Capture the cell that displays the provided text and extract its [x, y] central coordinate. 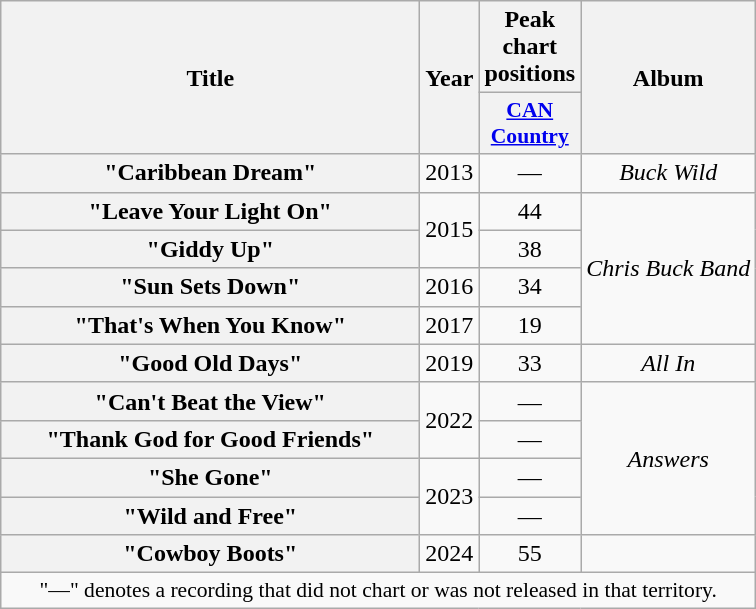
Chris Buck Band [668, 268]
"Can't Beat the View" [210, 401]
2016 [450, 287]
Buck Wild [668, 173]
"Thank God for Good Friends" [210, 439]
2015 [450, 230]
"Sun Sets Down" [210, 287]
55 [530, 554]
Answers [668, 458]
2022 [450, 420]
"Leave Your Light On" [210, 211]
2024 [450, 554]
All In [668, 363]
Year [450, 78]
"Cowboy Boots" [210, 554]
Title [210, 78]
"She Gone" [210, 477]
"Giddy Up" [210, 249]
2017 [450, 325]
Peak chart positions [530, 47]
"That's When You Know" [210, 325]
19 [530, 325]
2019 [450, 363]
"Wild and Free" [210, 515]
34 [530, 287]
2013 [450, 173]
"—" denotes a recording that did not chart or was not released in that territory. [378, 591]
Album [668, 78]
"Good Old Days" [210, 363]
CANCountry [530, 124]
44 [530, 211]
"Caribbean Dream" [210, 173]
2023 [450, 496]
33 [530, 363]
38 [530, 249]
